Identify which cell holds the provided text, then report its (x, y) central coordinate. 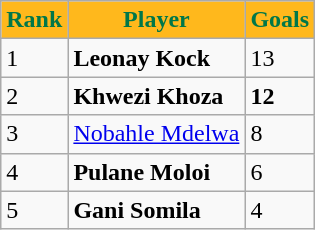
1 (34, 58)
Khwezi Khoza (156, 96)
2 (34, 96)
Leonay Kock (156, 58)
12 (280, 96)
13 (280, 58)
3 (34, 134)
6 (280, 172)
Nobahle Mdelwa (156, 134)
8 (280, 134)
Goals (280, 20)
Gani Somila (156, 210)
Player (156, 20)
Rank (34, 20)
5 (34, 210)
Pulane Moloi (156, 172)
